Identify which cell holds the provided text, then report its [x, y] central coordinate. 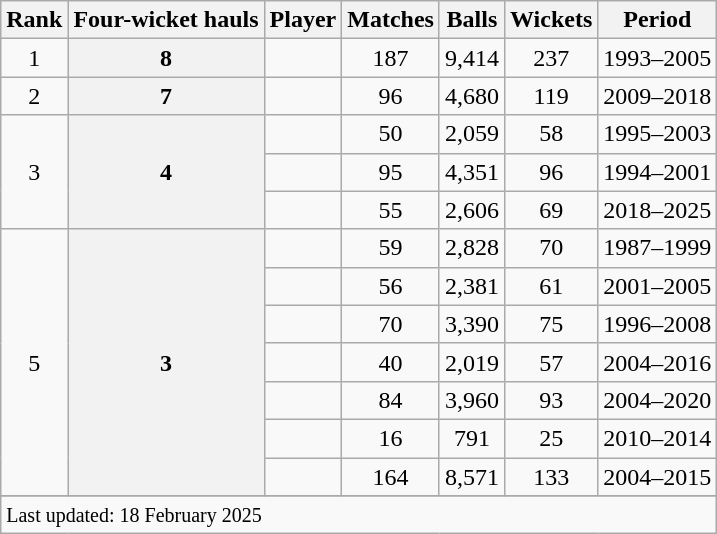
40 [391, 362]
84 [391, 400]
1 [34, 58]
75 [550, 324]
2,019 [472, 362]
2,828 [472, 248]
8 [166, 58]
69 [550, 210]
133 [550, 477]
1996–2008 [658, 324]
59 [391, 248]
2010–2014 [658, 438]
1994–2001 [658, 172]
2 [34, 96]
Four-wicket hauls [166, 20]
791 [472, 438]
Period [658, 20]
25 [550, 438]
4,351 [472, 172]
58 [550, 134]
2009–2018 [658, 96]
4,680 [472, 96]
Matches [391, 20]
2001–2005 [658, 286]
Player [303, 20]
2,606 [472, 210]
Last updated: 18 February 2025 [359, 515]
2,059 [472, 134]
56 [391, 286]
57 [550, 362]
93 [550, 400]
4 [166, 172]
3,390 [472, 324]
164 [391, 477]
2004–2015 [658, 477]
Rank [34, 20]
55 [391, 210]
2004–2016 [658, 362]
8,571 [472, 477]
61 [550, 286]
2,381 [472, 286]
2004–2020 [658, 400]
Wickets [550, 20]
119 [550, 96]
16 [391, 438]
2018–2025 [658, 210]
7 [166, 96]
1993–2005 [658, 58]
95 [391, 172]
9,414 [472, 58]
187 [391, 58]
1995–2003 [658, 134]
1987–1999 [658, 248]
3,960 [472, 400]
5 [34, 362]
50 [391, 134]
Balls [472, 20]
237 [550, 58]
